Find where the given text appears and provide that cell's center as [X, Y] coordinate. 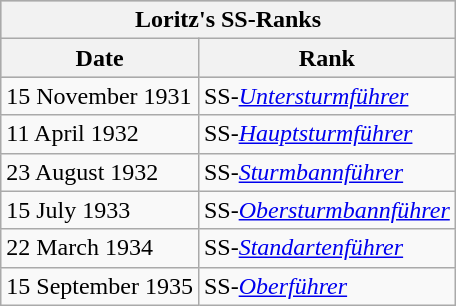
SS-Obersturmbannführer [326, 210]
SS-Hauptsturmführer [326, 134]
Date [100, 58]
Loritz's SS-Ranks [228, 20]
23 August 1932 [100, 172]
SS-Standartenführer [326, 248]
Rank [326, 58]
SS-Oberführer [326, 286]
15 November 1931 [100, 96]
SS-Sturmbannführer [326, 172]
15 September 1935 [100, 286]
SS-Untersturmführer [326, 96]
15 July 1933 [100, 210]
22 March 1934 [100, 248]
11 April 1932 [100, 134]
